From the cell containing the given text, extract its center point as (x, y) coordinate. 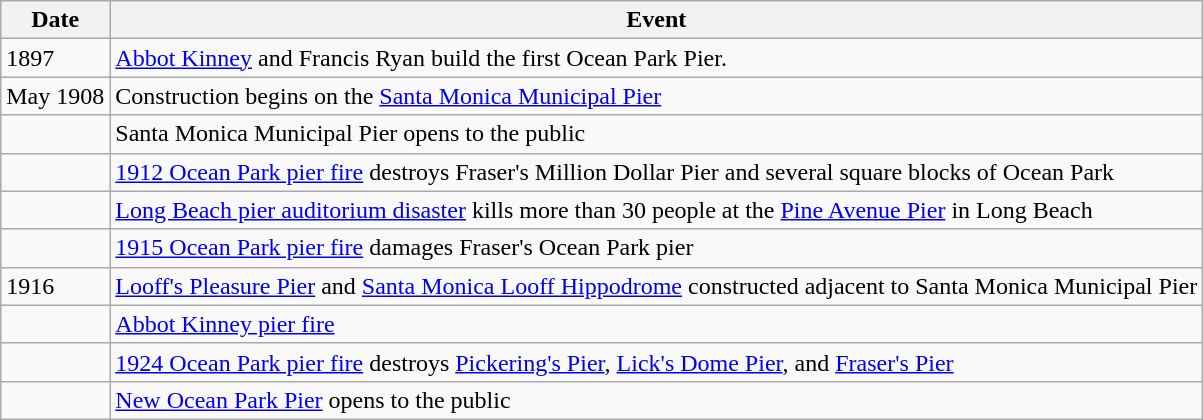
1897 (56, 58)
1916 (56, 286)
May 1908 (56, 96)
Abbot Kinney and Francis Ryan build the first Ocean Park Pier. (656, 58)
1924 Ocean Park pier fire destroys Pickering's Pier, Lick's Dome Pier, and Fraser's Pier (656, 362)
Abbot Kinney pier fire (656, 324)
Long Beach pier auditorium disaster kills more than 30 people at the Pine Avenue Pier in Long Beach (656, 210)
1912 Ocean Park pier fire destroys Fraser's Million Dollar Pier and several square blocks of Ocean Park (656, 172)
New Ocean Park Pier opens to the public (656, 400)
Santa Monica Municipal Pier opens to the public (656, 134)
Date (56, 20)
1915 Ocean Park pier fire damages Fraser's Ocean Park pier (656, 248)
Event (656, 20)
Construction begins on the Santa Monica Municipal Pier (656, 96)
Looff's Pleasure Pier and Santa Monica Looff Hippodrome constructed adjacent to Santa Monica Municipal Pier (656, 286)
